Identify which cell holds the provided text, then report its (X, Y) central coordinate. 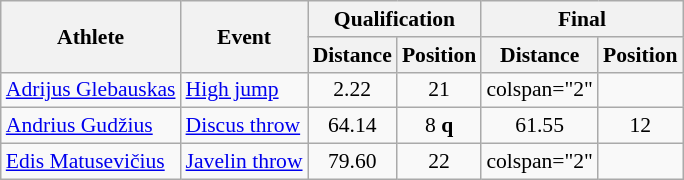
61.55 (540, 126)
Athlete (91, 36)
Adrijus Glebauskas (91, 90)
21 (439, 90)
64.14 (352, 126)
Edis Matusevičius (91, 162)
8 q (439, 126)
Qualification (395, 19)
Final (582, 19)
Discus throw (244, 126)
Event (244, 36)
Andrius Gudžius (91, 126)
22 (439, 162)
Javelin throw (244, 162)
12 (640, 126)
79.60 (352, 162)
High jump (244, 90)
2.22 (352, 90)
